Capture the cell that displays the provided text and extract its (x, y) central coordinate. 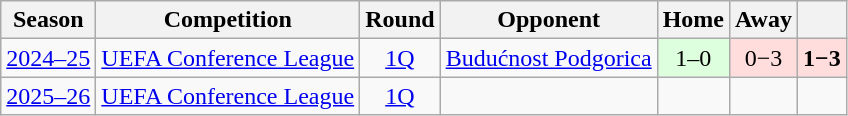
2025–26 (48, 96)
0−3 (764, 58)
Away (764, 20)
Home (693, 20)
1−3 (822, 58)
Round (400, 20)
Season (48, 20)
2024–25 (48, 58)
Competition (228, 20)
Opponent (548, 20)
Budućnost Podgorica (548, 58)
1–0 (693, 58)
